For the text-containing cell, return its midpoint in (x, y) coordinate format. 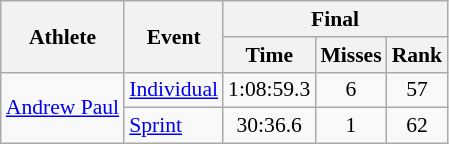
30:36.6 (269, 126)
1:08:59.3 (269, 90)
Andrew Paul (62, 108)
Individual (174, 90)
Athlete (62, 36)
1 (350, 126)
6 (350, 90)
Misses (350, 55)
Final (335, 19)
Rank (418, 55)
62 (418, 126)
Time (269, 55)
Event (174, 36)
Sprint (174, 126)
57 (418, 90)
